Return the [x, y] coordinate for the center point of the cell that contains the specified text.  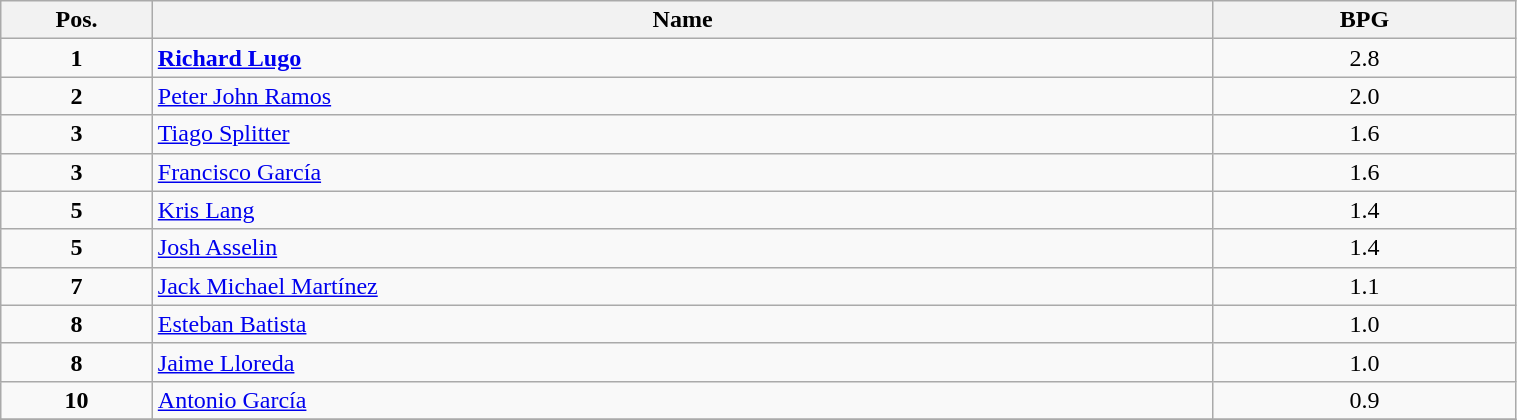
Richard Lugo [682, 58]
Francisco García [682, 172]
2.0 [1364, 96]
Jack Michael Martínez [682, 286]
2.8 [1364, 58]
1.1 [1364, 286]
7 [77, 286]
Antonio García [682, 400]
0.9 [1364, 400]
Josh Asselin [682, 248]
Esteban Batista [682, 324]
Pos. [77, 20]
10 [77, 400]
Kris Lang [682, 210]
1 [77, 58]
Jaime Lloreda [682, 362]
Name [682, 20]
2 [77, 96]
Peter John Ramos [682, 96]
Tiago Splitter [682, 134]
BPG [1364, 20]
